Detect which cell encompasses the target text, then output its [X, Y] center coordinate. 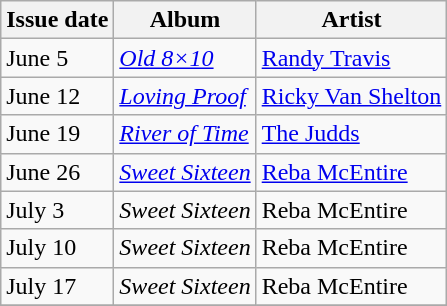
June 12 [58, 96]
Issue date [58, 20]
Old 8×10 [185, 58]
Artist [352, 20]
July 17 [58, 286]
July 3 [58, 210]
Album [185, 20]
July 10 [58, 248]
Randy Travis [352, 58]
June 19 [58, 134]
Loving Proof [185, 96]
The Judds [352, 134]
Ricky Van Shelton [352, 96]
River of Time [185, 134]
June 5 [58, 58]
June 26 [58, 172]
